Search for the cell housing the specified text and yield its [x, y] center coordinate. 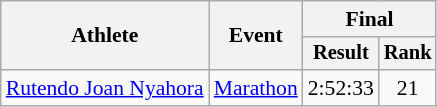
Result [341, 54]
Athlete [105, 36]
Event [256, 36]
21 [408, 88]
Rank [408, 54]
Final [370, 19]
Rutendo Joan Nyahora [105, 88]
2:52:33 [341, 88]
Marathon [256, 88]
